For the text-containing cell, return its midpoint in (x, y) coordinate format. 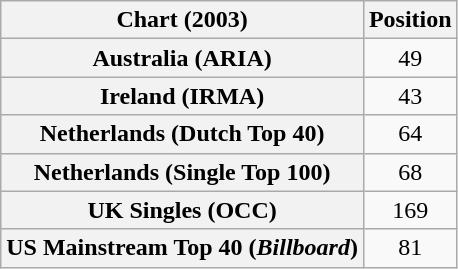
49 (410, 58)
Netherlands (Dutch Top 40) (182, 134)
64 (410, 134)
US Mainstream Top 40 (Billboard) (182, 248)
169 (410, 210)
Chart (2003) (182, 20)
Ireland (IRMA) (182, 96)
Australia (ARIA) (182, 58)
68 (410, 172)
81 (410, 248)
Netherlands (Single Top 100) (182, 172)
Position (410, 20)
43 (410, 96)
UK Singles (OCC) (182, 210)
